Detect which cell encompasses the target text, then output its (X, Y) center coordinate. 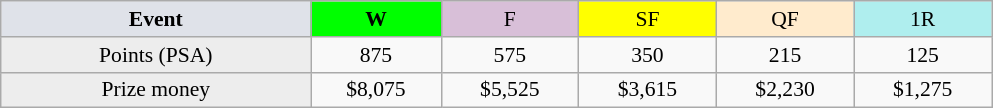
1R (923, 19)
Prize money (156, 90)
$3,615 (648, 90)
125 (923, 55)
215 (785, 55)
$1,275 (923, 90)
F (510, 19)
575 (510, 55)
Points (PSA) (156, 55)
$2,230 (785, 90)
$8,075 (376, 90)
SF (648, 19)
Event (156, 19)
875 (376, 55)
QF (785, 19)
$5,525 (510, 90)
350 (648, 55)
W (376, 19)
